Identify which cell holds the provided text, then report its [x, y] central coordinate. 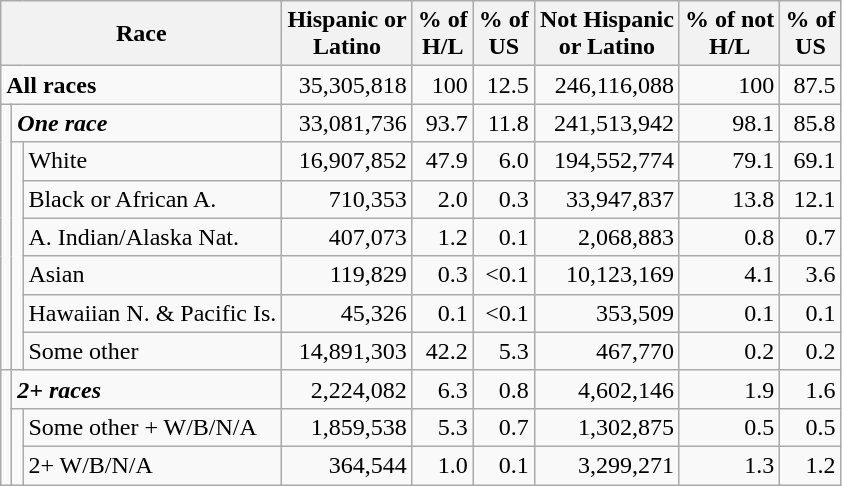
1.9 [729, 389]
1,302,875 [606, 427]
241,513,942 [606, 123]
% ofH/L [442, 34]
12.1 [810, 199]
85.8 [810, 123]
16,907,852 [347, 161]
69.1 [810, 161]
14,891,303 [347, 351]
467,770 [606, 351]
194,552,774 [606, 161]
2+ races [147, 389]
A. Indian/Alaska Nat. [152, 237]
246,116,088 [606, 85]
93.7 [442, 123]
98.1 [729, 123]
33,081,736 [347, 123]
35,305,818 [347, 85]
4.1 [729, 275]
1.3 [729, 465]
Some other + W/B/N/A [152, 427]
87.5 [810, 85]
364,544 [347, 465]
2.0 [442, 199]
Not Hispanicor Latino [606, 34]
1.0 [442, 465]
% of notH/L [729, 34]
2,068,883 [606, 237]
4,602,146 [606, 389]
10,123,169 [606, 275]
Asian [152, 275]
11.8 [504, 123]
White [152, 161]
79.1 [729, 161]
47.9 [442, 161]
119,829 [347, 275]
42.2 [442, 351]
Hispanic orLatino [347, 34]
33,947,837 [606, 199]
6.0 [504, 161]
3.6 [810, 275]
353,509 [606, 313]
1.6 [810, 389]
Hawaiian N. & Pacific Is. [152, 313]
1,859,538 [347, 427]
13.8 [729, 199]
Some other [152, 351]
407,073 [347, 237]
Race [142, 34]
2,224,082 [347, 389]
3,299,271 [606, 465]
710,353 [347, 199]
One race [147, 123]
All races [142, 85]
2+ W/B/N/A [152, 465]
6.3 [442, 389]
45,326 [347, 313]
12.5 [504, 85]
Black or African A. [152, 199]
